Find where the given text appears and provide that cell's center as (x, y) coordinate. 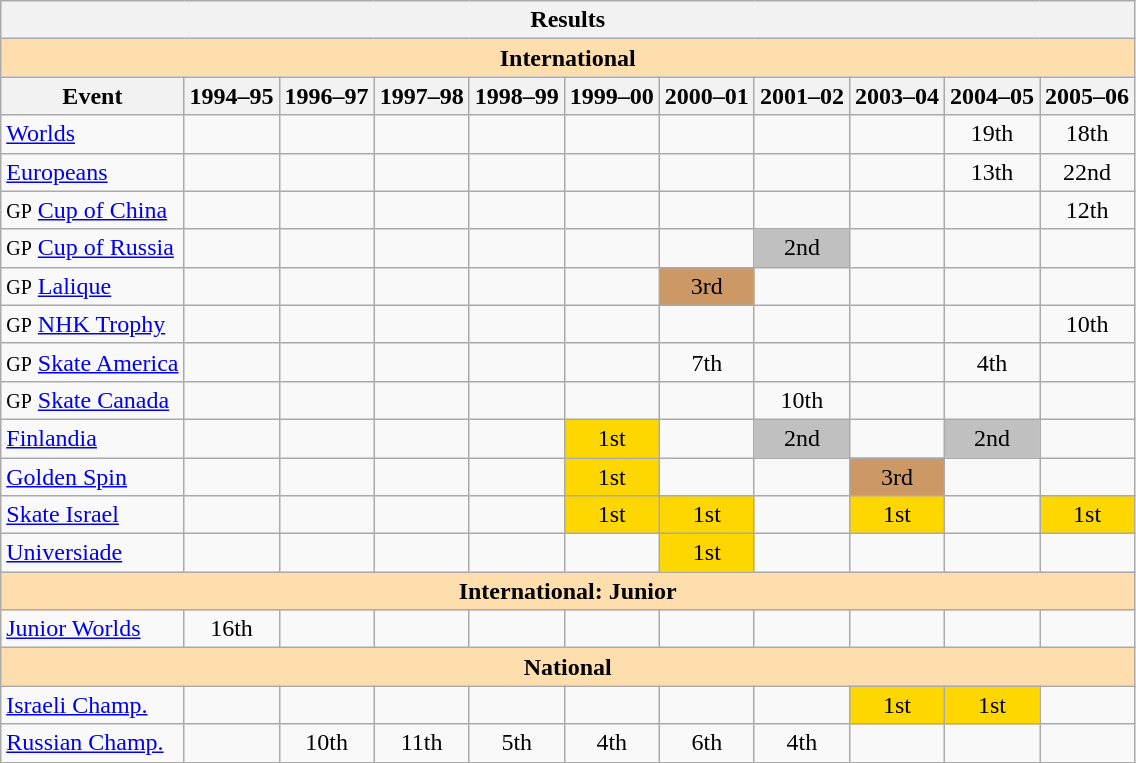
16th (232, 629)
6th (706, 743)
GP Cup of China (92, 210)
1998–99 (516, 96)
Results (568, 20)
Universiade (92, 553)
18th (1088, 134)
National (568, 667)
International: Junior (568, 591)
5th (516, 743)
Israeli Champ. (92, 705)
GP Lalique (92, 286)
Event (92, 96)
11th (422, 743)
Finlandia (92, 438)
1997–98 (422, 96)
GP Cup of Russia (92, 248)
GP Skate America (92, 362)
International (568, 58)
GP Skate Canada (92, 400)
Golden Spin (92, 477)
13th (992, 172)
GP NHK Trophy (92, 324)
Junior Worlds (92, 629)
1999–00 (612, 96)
Worlds (92, 134)
Russian Champ. (92, 743)
2000–01 (706, 96)
Europeans (92, 172)
1994–95 (232, 96)
7th (706, 362)
2004–05 (992, 96)
1996–97 (326, 96)
19th (992, 134)
Skate Israel (92, 515)
22nd (1088, 172)
2005–06 (1088, 96)
12th (1088, 210)
2001–02 (802, 96)
2003–04 (896, 96)
